For the text-containing cell, return its midpoint in [x, y] coordinate format. 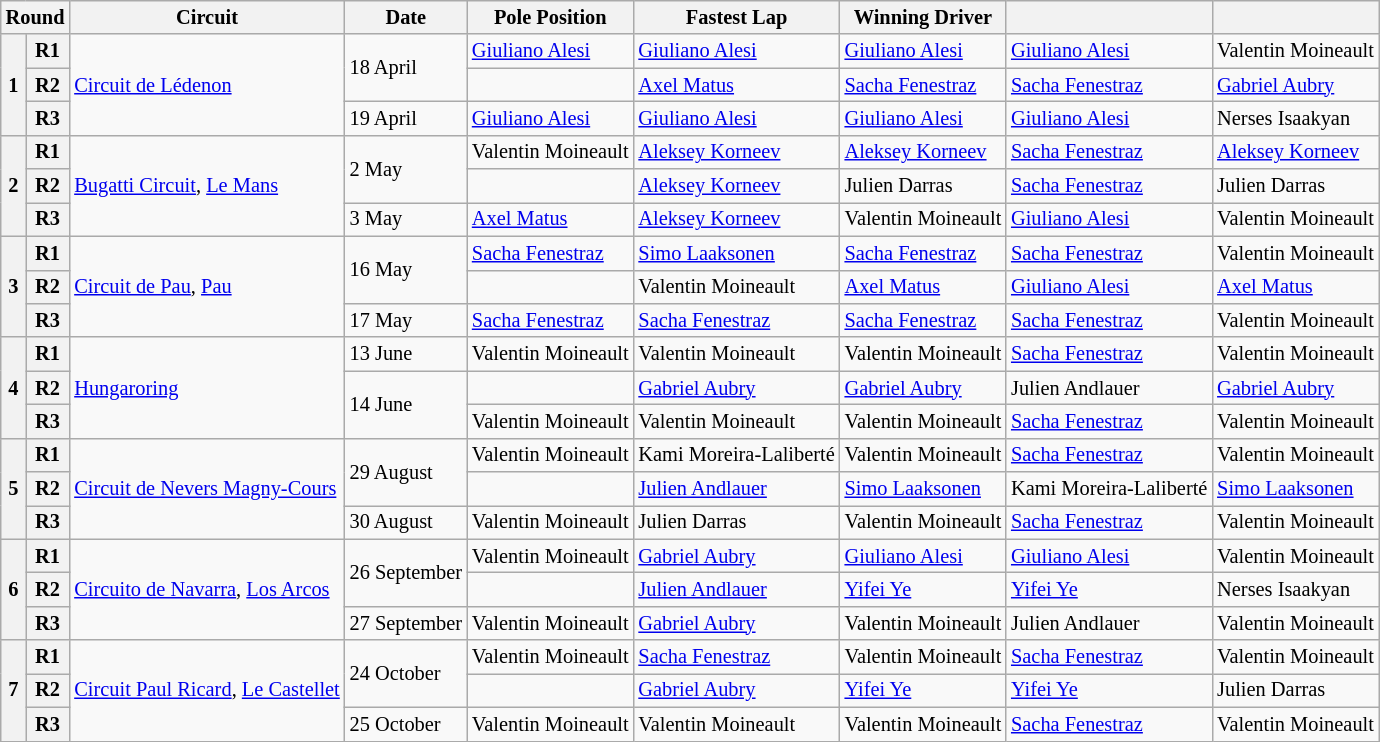
17 May [406, 320]
Circuit de Pau, Pau [206, 286]
4 [14, 388]
26 September [406, 572]
3 [14, 286]
25 October [406, 724]
Hungaroring [206, 388]
Pole Position [550, 17]
29 August [406, 472]
27 September [406, 623]
Round [36, 17]
2 May [406, 168]
Bugatti Circuit, Le Mans [206, 186]
13 June [406, 354]
5 [14, 488]
Circuit de Nevers Magny-Cours [206, 488]
7 [14, 690]
6 [14, 590]
Date [406, 17]
30 August [406, 522]
Circuit Paul Ricard, Le Castellet [206, 690]
Winning Driver [924, 17]
24 October [406, 674]
Circuit de Lédenon [206, 84]
3 May [406, 219]
18 April [406, 68]
2 [14, 186]
19 April [406, 118]
Fastest Lap [736, 17]
1 [14, 84]
Circuit [206, 17]
14 June [406, 404]
Circuito de Navarra, Los Arcos [206, 590]
16 May [406, 270]
